Return (x, y) of the center of cell containing provided text 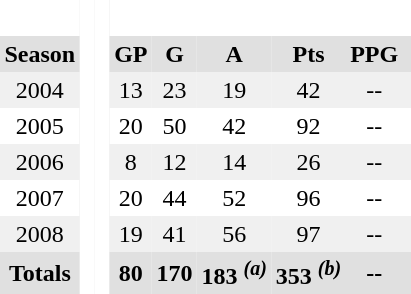
56 (234, 234)
2006 (40, 162)
14 (234, 162)
G (174, 54)
GP (131, 54)
92 (308, 126)
PPG (374, 54)
97 (308, 234)
183 (a) (234, 273)
23 (174, 90)
80 (131, 273)
170 (174, 273)
44 (174, 198)
2008 (40, 234)
Season (40, 54)
96 (308, 198)
41 (174, 234)
353 (b) (308, 273)
2005 (40, 126)
2007 (40, 198)
2004 (40, 90)
A (234, 54)
12 (174, 162)
8 (131, 162)
13 (131, 90)
50 (174, 126)
52 (234, 198)
Totals (40, 273)
26 (308, 162)
Pts (308, 54)
